Return [X, Y] of the center of cell containing provided text 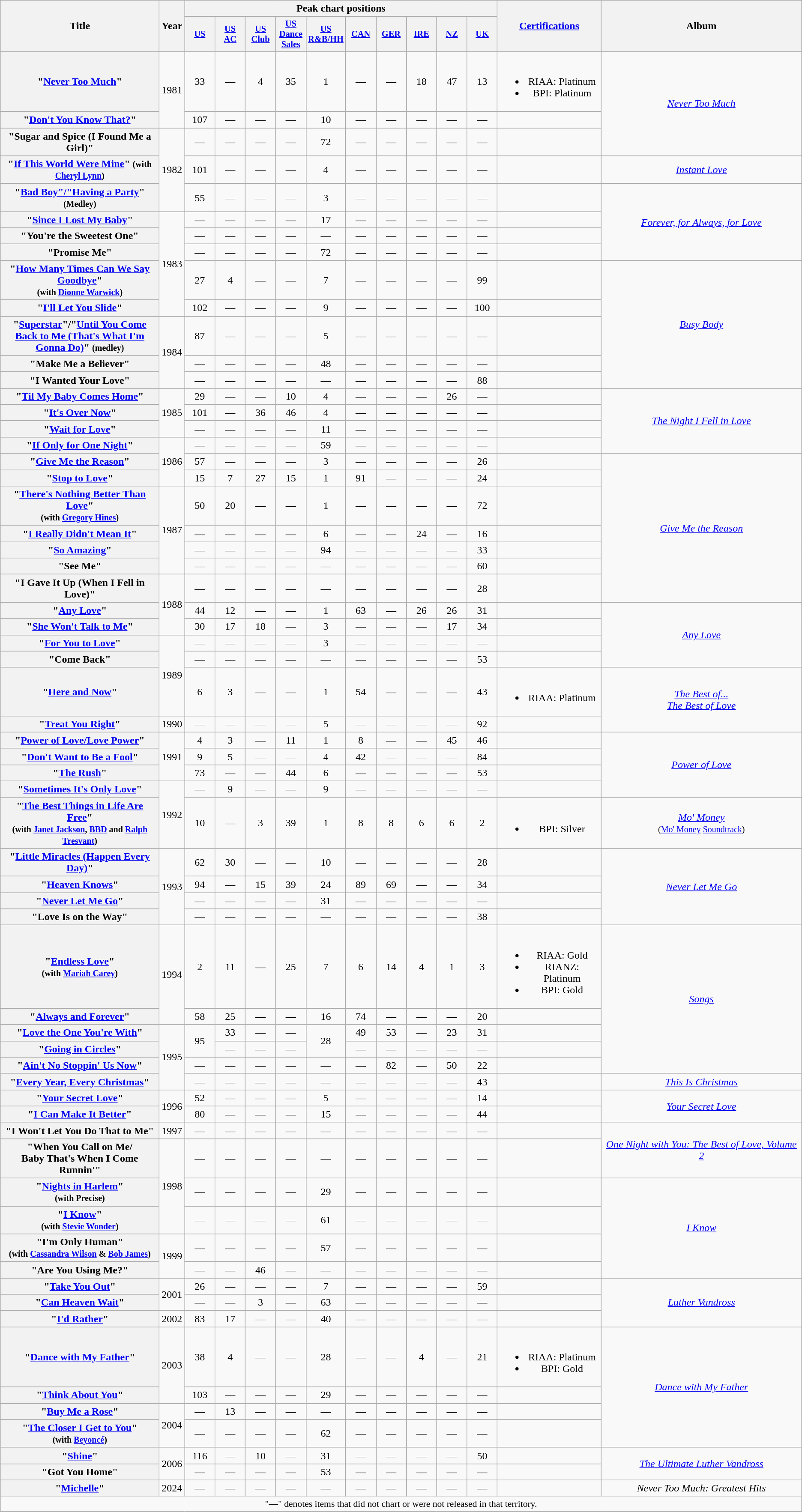
87 [200, 336]
"I'd Rather" [80, 1319]
47 [452, 81]
"If This World Were Mine" (with Cheryl Lynn) [80, 170]
"Any Love" [80, 610]
"See Me" [80, 566]
"Can Heaven Wait" [80, 1303]
"I Really Didn't Mean It" [80, 534]
"Stop to Love" [80, 478]
"Treat You Right" [80, 724]
"Come Back" [80, 659]
The Night I Fell in Love [701, 421]
"Your Secret Love" [80, 1098]
102 [200, 308]
"Wait for Love" [80, 429]
"I Won't Let You Do That to Me" [80, 1130]
"Always and Forever" [80, 1016]
RIAA: GoldRIANZ: PlatinumBPI: Gold [549, 967]
1993 [172, 887]
1983 [172, 264]
"Til My Baby Comes Home" [80, 396]
RIAA: PlatinumBPI: Platinum [549, 81]
1995 [172, 1057]
88 [482, 380]
"I'll Let You Slide" [80, 308]
2001 [172, 1294]
"Every Year, Every Christmas" [80, 1082]
"Never Let Me Go" [80, 901]
22 [482, 1065]
USAC [230, 34]
Certifications [549, 26]
40 [326, 1319]
Never Too Much: Greatest Hits [701, 1488]
1996 [172, 1106]
83 [200, 1319]
Year [172, 26]
"There's Nothing Better Than Love" (with Gregory Hines) [80, 506]
"The Rush" [80, 773]
"Endless Love" (with Mariah Carey) [80, 967]
"Michelle" [80, 1488]
74 [361, 1016]
Luther Vandross [701, 1303]
"Never Too Much" [80, 81]
1986 [172, 461]
Forever, for Always, for Love [701, 222]
"The Closer I Get to You" (with Beyoncé) [80, 1433]
1997 [172, 1130]
1985 [172, 412]
52 [200, 1098]
1990 [172, 724]
One Night with You: The Best of Love, Volume 2 [701, 1150]
"Bad Boy"/"Having a Party" (Medley) [80, 198]
"I Gave It Up (When I Fell in Love)" [80, 589]
USR&B/HH [326, 34]
89 [361, 884]
"Got You Home" [80, 1472]
"I Know" (with Stevie Wonder) [80, 1220]
2004 [172, 1425]
BPI: Silver [549, 823]
The Best of...The Best of Love [701, 700]
This Is Christmas [701, 1082]
USDance Sales [290, 34]
Album [701, 26]
48 [326, 364]
95 [200, 1041]
2024 [172, 1488]
1992 [172, 815]
1982 [172, 170]
"Love the One You're With" [80, 1033]
"Give Me the Reason" [80, 462]
"When You Call on Me/Baby That's When I Come Runnin'" [80, 1158]
49 [361, 1033]
"Are You Using Me?" [80, 1270]
Power of Love [701, 765]
"If Only for One Night" [80, 445]
Never Too Much [701, 104]
"I Wanted Your Love" [80, 380]
23 [452, 1033]
The Ultimate Luther Vandross [701, 1464]
"Since I Lost My Baby" [80, 220]
Any Love [701, 635]
54 [361, 691]
"How Many Times Can We Say Goodbye" (with Dionne Warwick) [80, 280]
55 [200, 198]
UK [482, 34]
"Superstar"/"Until You Come Back to Me (That's What I'm Gonna Do)" (medley) [80, 336]
2003 [172, 1365]
IRE [422, 34]
"Buy Me a Rose" [80, 1411]
"Shine" [80, 1455]
"I'm Only Human" (with Cassandra Wilson & Bob James) [80, 1248]
45 [452, 740]
92 [482, 724]
"It's Over Now" [80, 412]
Dance with My Father [701, 1387]
Title [80, 26]
107 [200, 120]
Busy Body [701, 324]
"Nights in Harlem" (with Precise) [80, 1192]
"Going in Circles" [80, 1049]
36 [260, 412]
82 [392, 1065]
RIAA: PlatinumBPI: Gold [549, 1357]
"Take You Out" [80, 1286]
1994 [172, 975]
103 [200, 1395]
12 [230, 610]
"Don't Want to Be a Fool" [80, 756]
60 [482, 566]
"Promise Me" [80, 252]
Songs [701, 999]
42 [361, 756]
US [200, 34]
"Here and Now" [80, 691]
1984 [172, 352]
100 [482, 308]
99 [482, 280]
Never Let Me Go [701, 887]
Instant Love [701, 170]
1998 [172, 1186]
"Ain't No Stoppin' Us Now" [80, 1065]
1999 [172, 1256]
I Know [701, 1228]
"Little Miracles (Happen Every Day)" [80, 863]
1981 [172, 90]
"Love Is on the Way" [80, 917]
2002 [172, 1319]
CAN [361, 34]
"Sugar and Spice (I Found Me a Girl)" [80, 142]
RIAA: Platinum [549, 691]
"Dance with My Father" [80, 1357]
116 [200, 1455]
1987 [172, 530]
80 [200, 1114]
GER [392, 34]
"So Amazing" [80, 550]
"For You to Love" [80, 643]
69 [392, 884]
Mo' Money(Mo' Money Soundtrack) [701, 823]
1989 [172, 675]
Give Me the Reason [701, 528]
2006 [172, 1464]
Peak chart positions [341, 9]
"Sometimes It's Only Love" [80, 789]
91 [361, 478]
61 [326, 1220]
1988 [172, 605]
"I Can Make It Better" [80, 1114]
Your Secret Love [701, 1106]
84 [482, 756]
21 [482, 1357]
"The Best Things in Life Are Free" (with Janet Jackson, BBD and Ralph Tresvant) [80, 823]
"Heaven Knows" [80, 884]
"You're the Sweetest One" [80, 236]
58 [200, 1016]
"Think About You" [80, 1395]
"Don't You Know That?" [80, 120]
35 [290, 81]
USClub [260, 34]
1991 [172, 756]
"Power of Love/Love Power" [80, 740]
"She Won't Talk to Me" [80, 627]
"—" denotes items that did not chart or were not released in that territory. [401, 1504]
NZ [452, 34]
"Make Me a Believer" [80, 364]
73 [200, 773]
